Detect which cell encompasses the target text, then output its [X, Y] center coordinate. 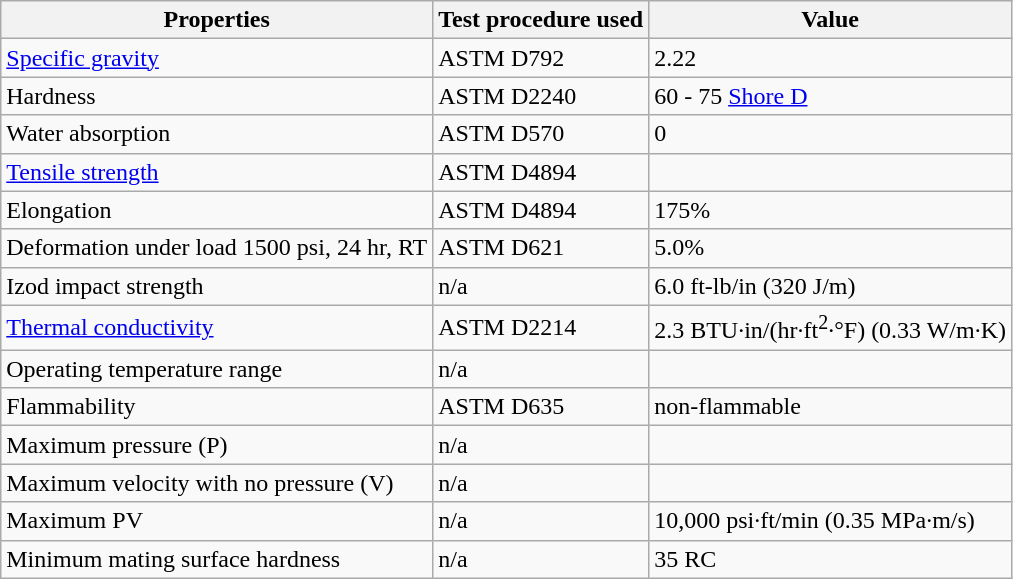
175% [830, 210]
Tensile strength [217, 172]
Value [830, 20]
Thermal conductivity [217, 328]
Flammability [217, 407]
10,000 psi·ft/min (0.35 MPa·m/s) [830, 521]
Operating temperature range [217, 369]
Izod impact strength [217, 286]
35 RC [830, 559]
ASTM D621 [541, 248]
Hardness [217, 96]
6.0 ft-lb/in (320 J/m) [830, 286]
Specific gravity [217, 58]
ASTM D2240 [541, 96]
0 [830, 134]
Elongation [217, 210]
ASTM D570 [541, 134]
Test procedure used [541, 20]
ASTM D2214 [541, 328]
Maximum PV [217, 521]
Maximum pressure (P) [217, 445]
Properties [217, 20]
Maximum velocity with no pressure (V) [217, 483]
2.22 [830, 58]
5.0% [830, 248]
Deformation under load 1500 psi, 24 hr, RT [217, 248]
60 - 75 Shore D [830, 96]
ASTM D792 [541, 58]
Water absorption [217, 134]
ASTM D635 [541, 407]
2.3 BTU·in/(hr·ft2·°F) (0.33 W/m·K) [830, 328]
non-flammable [830, 407]
Minimum mating surface hardness [217, 559]
